Locate the cell with the specified text and output its (x, y) center coordinate. 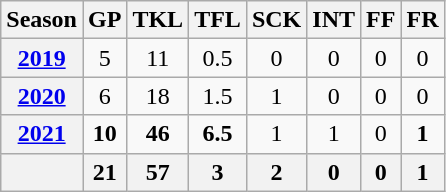
2021 (42, 134)
18 (158, 96)
10 (104, 134)
FF (381, 20)
6.5 (218, 134)
INT (334, 20)
57 (158, 172)
2020 (42, 96)
6 (104, 96)
TKL (158, 20)
2 (276, 172)
GP (104, 20)
Season (42, 20)
21 (104, 172)
5 (104, 58)
1.5 (218, 96)
11 (158, 58)
3 (218, 172)
2019 (42, 58)
0.5 (218, 58)
TFL (218, 20)
SCK (276, 20)
46 (158, 134)
FR (422, 20)
